Determine the [x, y] coordinate at the center of the cell enclosing the given text.  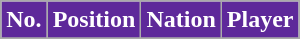
No. [24, 20]
Nation [181, 20]
Position [94, 20]
Player [260, 20]
